Determine the [x, y] coordinate at the center of the cell enclosing the given text.  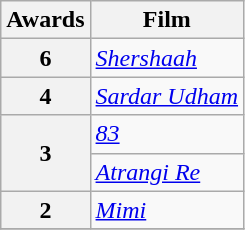
Shershaah [167, 58]
3 [46, 153]
83 [167, 134]
Film [167, 20]
Mimi [167, 210]
Atrangi Re [167, 172]
Awards [46, 20]
6 [46, 58]
Sardar Udham [167, 96]
2 [46, 210]
4 [46, 96]
